For the text-containing cell, return its midpoint in (X, Y) coordinate format. 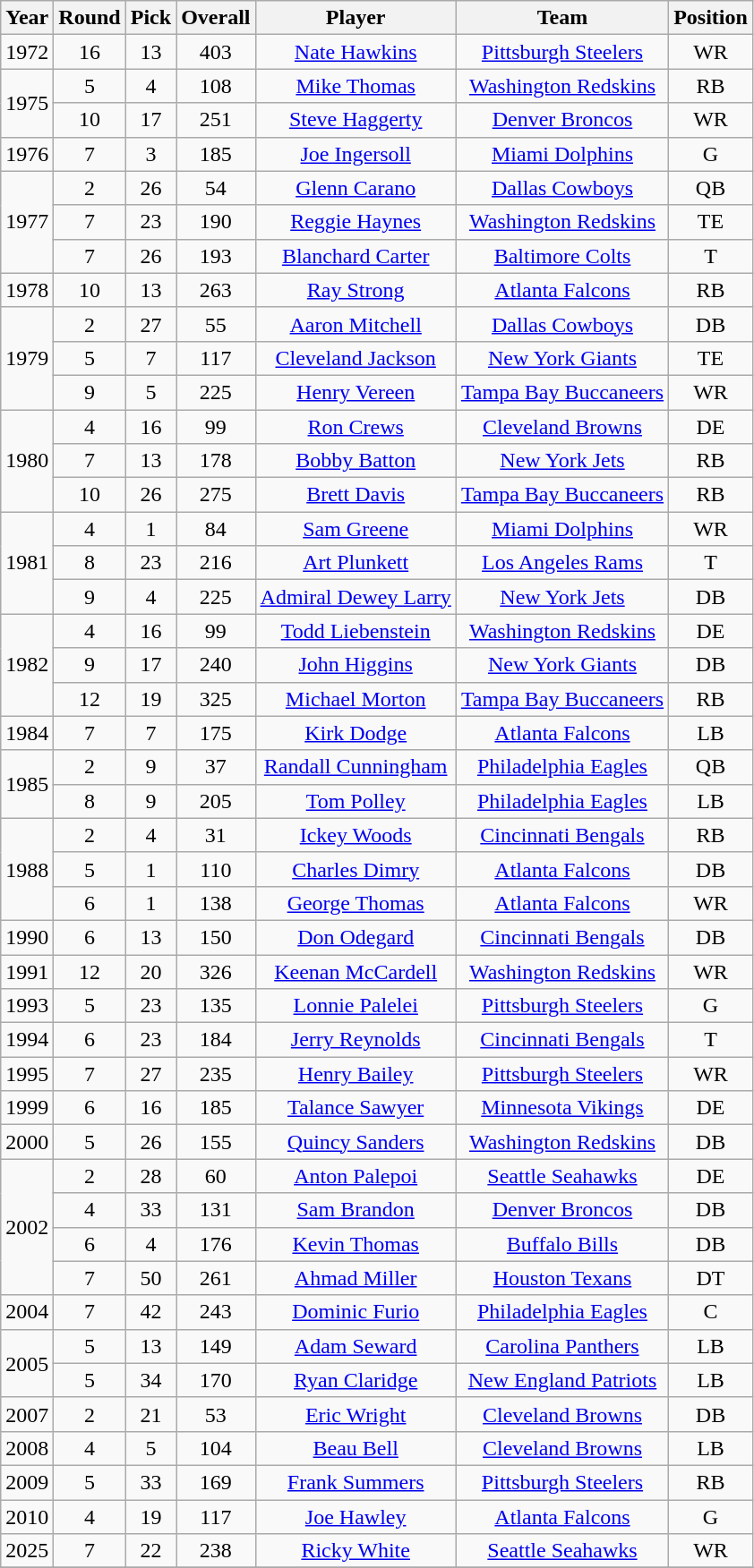
Blanchard Carter (356, 256)
131 (216, 1210)
Talance Sawyer (356, 1108)
Joe Ingersoll (356, 154)
169 (216, 1482)
1999 (27, 1108)
37 (216, 767)
403 (216, 52)
238 (216, 1551)
243 (216, 1312)
Bobby Batton (356, 461)
Adam Seward (356, 1346)
150 (216, 937)
176 (216, 1244)
55 (216, 324)
Nate Hawkins (356, 52)
New England Patriots (562, 1380)
275 (216, 495)
31 (216, 835)
Position (711, 18)
84 (216, 529)
2004 (27, 1312)
DT (711, 1278)
Dominic Furio (356, 1312)
193 (216, 256)
Anton Palepoi (356, 1176)
Round (90, 18)
2002 (27, 1227)
2010 (27, 1517)
Frank Summers (356, 1482)
Charles Dimry (356, 869)
Michael Morton (356, 699)
John Higgins (356, 665)
Reggie Haynes (356, 222)
216 (216, 563)
Minnesota Vikings (562, 1108)
Randall Cunningham (356, 767)
2009 (27, 1482)
C (711, 1312)
Cleveland Jackson (356, 358)
1977 (27, 222)
50 (150, 1278)
Henry Bailey (356, 1074)
263 (216, 290)
Sam Brandon (356, 1210)
42 (150, 1312)
135 (216, 1006)
155 (216, 1142)
178 (216, 461)
Ahmad Miller (356, 1278)
108 (216, 86)
138 (216, 903)
Pick (150, 18)
Brett Davis (356, 495)
Player (356, 18)
2007 (27, 1414)
2000 (27, 1142)
Todd Liebenstein (356, 631)
34 (150, 1380)
1994 (27, 1040)
21 (150, 1414)
Ickey Woods (356, 835)
205 (216, 801)
1985 (27, 784)
20 (150, 971)
Mike Thomas (356, 86)
2025 (27, 1551)
1980 (27, 461)
104 (216, 1448)
Year (27, 18)
53 (216, 1414)
1979 (27, 358)
1976 (27, 154)
Kevin Thomas (356, 1244)
1975 (27, 103)
60 (216, 1176)
Don Odegard (356, 937)
Team (562, 18)
110 (216, 869)
Buffalo Bills (562, 1244)
Sam Greene (356, 529)
Admiral Dewey Larry (356, 597)
Art Plunkett (356, 563)
Ray Strong (356, 290)
235 (216, 1074)
261 (216, 1278)
149 (216, 1346)
184 (216, 1040)
240 (216, 665)
Ron Crews (356, 427)
Jerry Reynolds (356, 1040)
Aaron Mitchell (356, 324)
Glenn Carano (356, 188)
1984 (27, 733)
22 (150, 1551)
Ricky White (356, 1551)
Lonnie Palelei (356, 1006)
Los Angeles Rams (562, 563)
Ryan Claridge (356, 1380)
251 (216, 120)
Kirk Dodge (356, 733)
2008 (27, 1448)
Quincy Sanders (356, 1142)
1993 (27, 1006)
Keenan McCardell (356, 971)
170 (216, 1380)
190 (216, 222)
325 (216, 699)
1972 (27, 52)
1982 (27, 665)
1991 (27, 971)
2005 (27, 1363)
1981 (27, 563)
George Thomas (356, 903)
Eric Wright (356, 1414)
Steve Haggerty (356, 120)
1978 (27, 290)
1995 (27, 1074)
1988 (27, 869)
175 (216, 733)
Baltimore Colts (562, 256)
Joe Hawley (356, 1517)
28 (150, 1176)
54 (216, 188)
Overall (216, 18)
Beau Bell (356, 1448)
326 (216, 971)
1990 (27, 937)
Tom Polley (356, 801)
3 (150, 154)
Carolina Panthers (562, 1346)
Houston Texans (562, 1278)
Henry Vereen (356, 392)
